Return [x, y] of the center of cell containing provided text 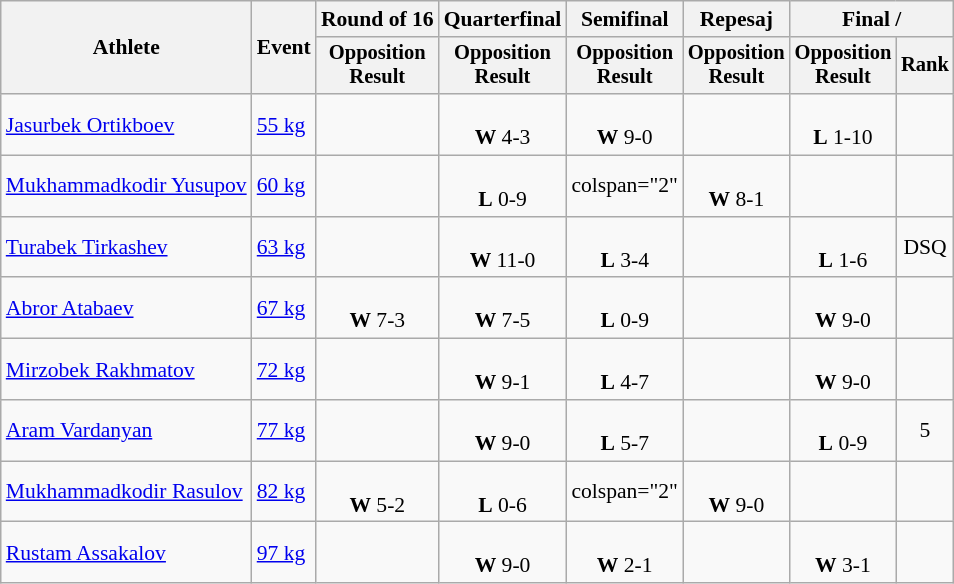
72 kg [284, 370]
L 5-7 [624, 430]
Quarterfinal [503, 19]
DSQ [925, 248]
L 0-6 [503, 492]
W 9-1 [503, 370]
W 5-2 [378, 492]
W 7-3 [378, 308]
W 3-1 [844, 552]
82 kg [284, 492]
W 2-1 [624, 552]
77 kg [284, 430]
Rustam Assakalov [126, 552]
63 kg [284, 248]
Mukhammadkodir Rasulov [126, 492]
L 1-6 [844, 248]
Final / [872, 19]
55 kg [284, 124]
Aram Vardanyan [126, 430]
Abror Atabaev [126, 308]
Turabek Tirkashev [126, 248]
Mukhammadkodir Yusupov [126, 186]
W 11-0 [503, 248]
97 kg [284, 552]
Mirzobek Rakhmatov [126, 370]
W 8-1 [736, 186]
Event [284, 48]
W 7-5 [503, 308]
Semifinal [624, 19]
Athlete [126, 48]
L 1-10 [844, 124]
Round of 16 [378, 19]
W 4-3 [503, 124]
Rank [925, 66]
Repesaj [736, 19]
Jasurbek Ortikboev [126, 124]
5 [925, 430]
L 4-7 [624, 370]
60 kg [284, 186]
L 3-4 [624, 248]
67 kg [284, 308]
